Identify which cell holds the provided text, then report its [X, Y] central coordinate. 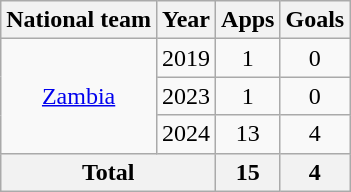
Goals [315, 20]
2019 [186, 58]
Apps [248, 20]
2024 [186, 134]
15 [248, 172]
National team [79, 20]
2023 [186, 96]
Total [108, 172]
Year [186, 20]
13 [248, 134]
Zambia [79, 96]
